Pinpoint the cell where the given text exists, returning its (x, y) midpoint coordinate. 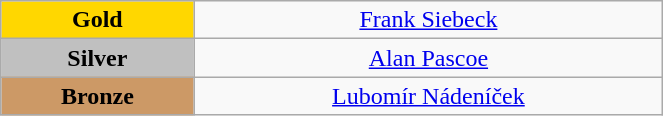
Alan Pascoe (428, 58)
Silver (98, 58)
Gold (98, 20)
Bronze (98, 96)
Frank Siebeck (428, 20)
Lubomír Nádeníček (428, 96)
